From the cell containing the given text, extract its center point as [x, y] coordinate. 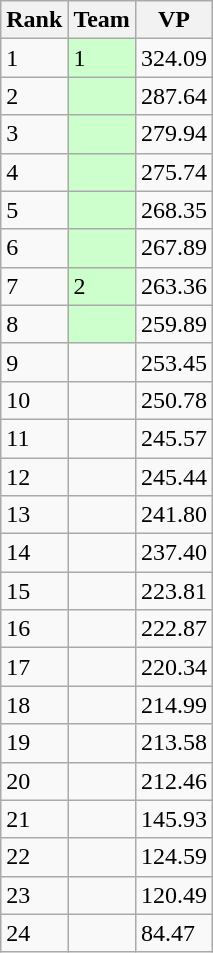
11 [34, 438]
8 [34, 324]
4 [34, 172]
250.78 [174, 400]
16 [34, 629]
VP [174, 20]
22 [34, 857]
267.89 [174, 248]
3 [34, 134]
275.74 [174, 172]
10 [34, 400]
Team [102, 20]
19 [34, 743]
24 [34, 933]
6 [34, 248]
268.35 [174, 210]
14 [34, 553]
9 [34, 362]
245.44 [174, 477]
23 [34, 895]
84.47 [174, 933]
287.64 [174, 96]
21 [34, 819]
241.80 [174, 515]
220.34 [174, 667]
Rank [34, 20]
279.94 [174, 134]
237.40 [174, 553]
223.81 [174, 591]
263.36 [174, 286]
324.09 [174, 58]
7 [34, 286]
15 [34, 591]
120.49 [174, 895]
13 [34, 515]
259.89 [174, 324]
18 [34, 705]
20 [34, 781]
124.59 [174, 857]
245.57 [174, 438]
145.93 [174, 819]
212.46 [174, 781]
222.87 [174, 629]
253.45 [174, 362]
213.58 [174, 743]
12 [34, 477]
214.99 [174, 705]
17 [34, 667]
5 [34, 210]
